Capture the cell that displays the provided text and extract its (x, y) central coordinate. 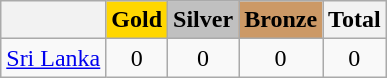
Silver (204, 20)
Gold (137, 20)
Sri Lanka (54, 58)
Bronze (281, 20)
Total (355, 20)
